Identify which cell holds the provided text, then report its [X, Y] central coordinate. 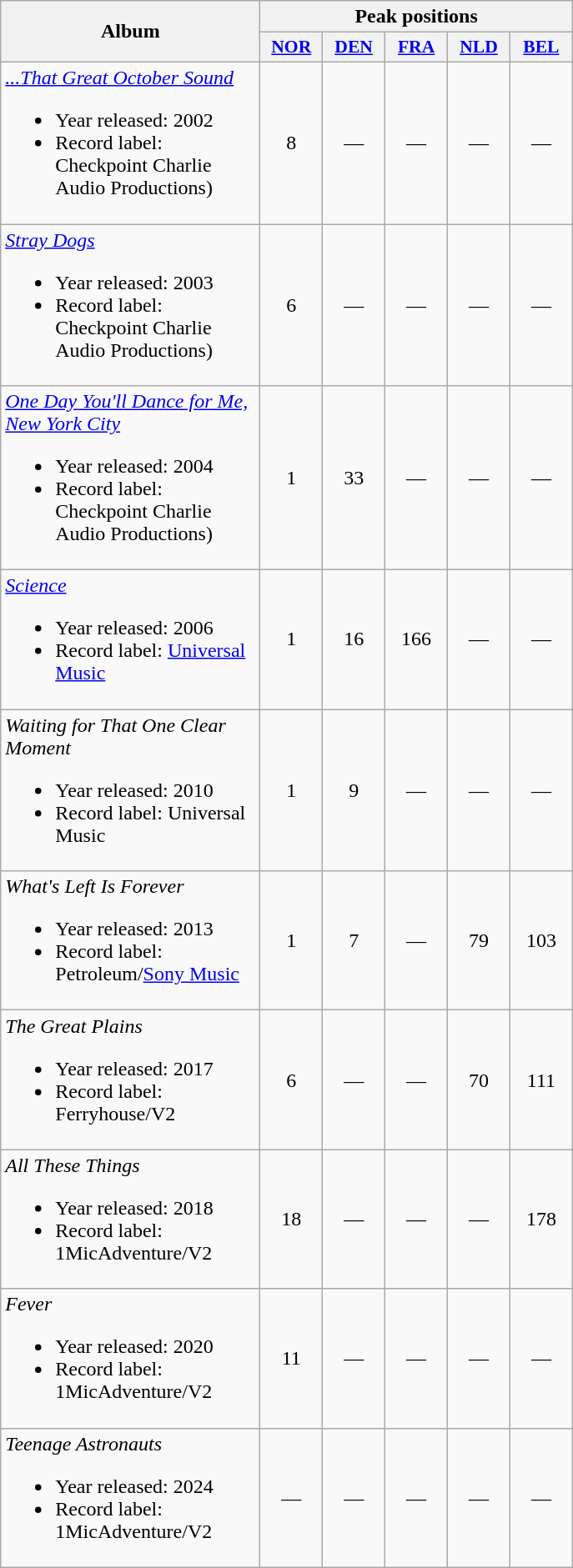
Album [130, 32]
...That Great October SoundYear released: 2002Record label: Checkpoint Charlie Audio Productions) [130, 143]
70 [479, 1080]
FRA [417, 48]
Peak positions [417, 17]
16 [354, 640]
The Great PlainsYear released: 2017Record label: Ferryhouse/V2 [130, 1080]
18 [292, 1219]
9 [354, 790]
7 [354, 940]
All These ThingsYear released: 2018Record label: 1MicAdventure/V2 [130, 1219]
Stray DogsYear released: 2003Record label: Checkpoint Charlie Audio Productions) [130, 304]
NOR [292, 48]
NLD [479, 48]
11 [292, 1359]
FeverYear released: 2020Record label: 1MicAdventure/V2 [130, 1359]
103 [540, 940]
8 [292, 143]
Teenage AstronautsYear released: 2024Record label: 1MicAdventure/V2 [130, 1497]
ScienceYear released: 2006Record label: Universal Music [130, 640]
One Day You'll Dance for Me, New York CityYear released: 2004Record label: Checkpoint Charlie Audio Productions) [130, 478]
111 [540, 1080]
79 [479, 940]
166 [417, 640]
33 [354, 478]
178 [540, 1219]
Waiting for That One Clear MomentYear released: 2010Record label: Universal Music [130, 790]
What's Left Is ForeverYear released: 2013Record label: Petroleum/Sony Music [130, 940]
BEL [540, 48]
DEN [354, 48]
